Determine the (x, y) coordinate at the center of the cell enclosing the given text.  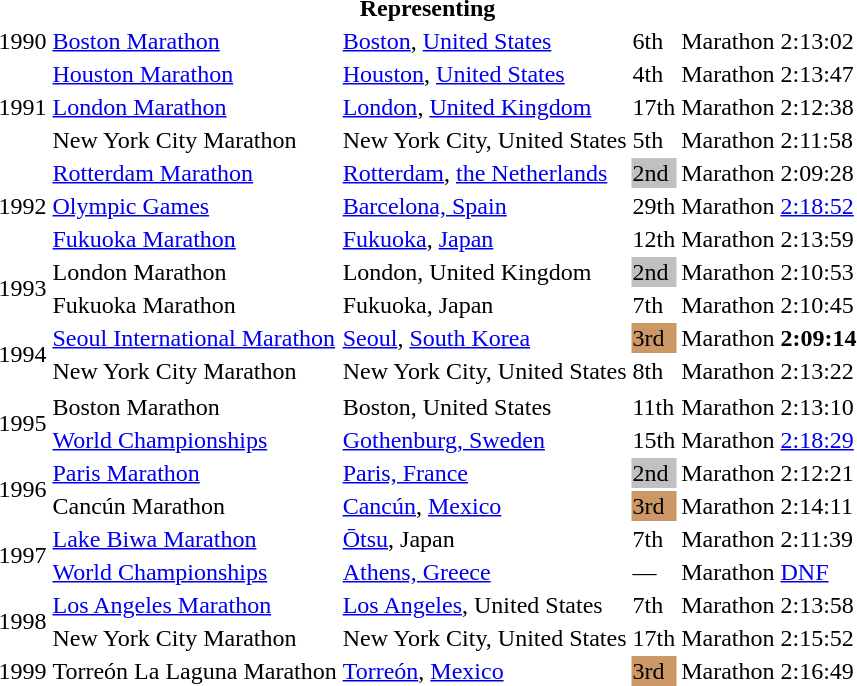
Rotterdam Marathon (194, 173)
Ōtsu, Japan (484, 539)
Los Angeles Marathon (194, 605)
Lake Biwa Marathon (194, 539)
8th (654, 371)
Paris Marathon (194, 473)
Torreón, Mexico (484, 671)
Rotterdam, the Netherlands (484, 173)
— (654, 572)
Cancún Marathon (194, 506)
Athens, Greece (484, 572)
5th (654, 140)
15th (654, 440)
Torreón La Laguna Marathon (194, 671)
4th (654, 74)
Seoul International Marathon (194, 338)
Paris, France (484, 473)
Seoul, South Korea (484, 338)
Houston, United States (484, 74)
Houston Marathon (194, 74)
Barcelona, Spain (484, 206)
12th (654, 239)
Olympic Games (194, 206)
Cancún, Mexico (484, 506)
6th (654, 41)
29th (654, 206)
Los Angeles, United States (484, 605)
Gothenburg, Sweden (484, 440)
11th (654, 407)
